Detect which cell encompasses the target text, then output its [X, Y] center coordinate. 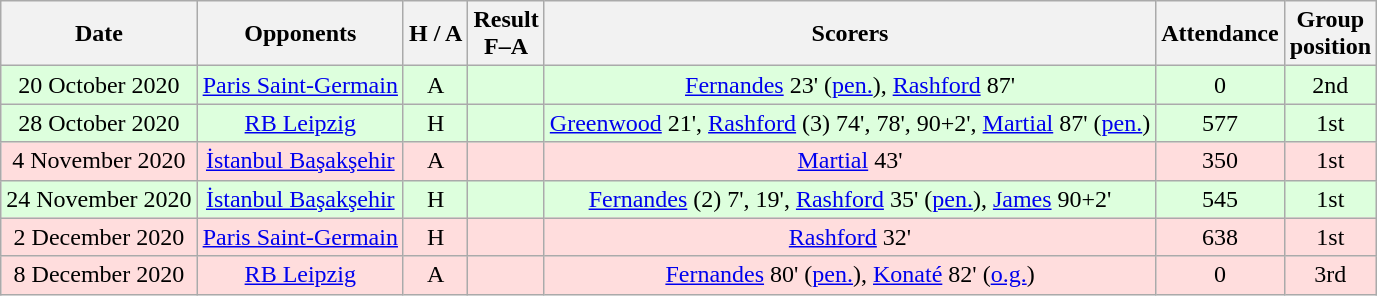
4 November 2020 [99, 161]
Rashford 32' [850, 237]
28 October 2020 [99, 123]
2 December 2020 [99, 237]
Groupposition [1330, 34]
Scorers [850, 34]
545 [1220, 199]
20 October 2020 [99, 85]
Fernandes (2) 7', 19', Rashford 35' (pen.), James 90+2' [850, 199]
Greenwood 21', Rashford (3) 74', 78', 90+2', Martial 87' (pen.) [850, 123]
Fernandes 80' (pen.), Konaté 82' (o.g.) [850, 275]
8 December 2020 [99, 275]
350 [1220, 161]
Date [99, 34]
2nd [1330, 85]
577 [1220, 123]
ResultF–A [506, 34]
Fernandes 23' (pen.), Rashford 87' [850, 85]
3rd [1330, 275]
Attendance [1220, 34]
638 [1220, 237]
24 November 2020 [99, 199]
H / A [435, 34]
Martial 43' [850, 161]
Opponents [300, 34]
